Search for the cell housing the specified text and yield its [x, y] center coordinate. 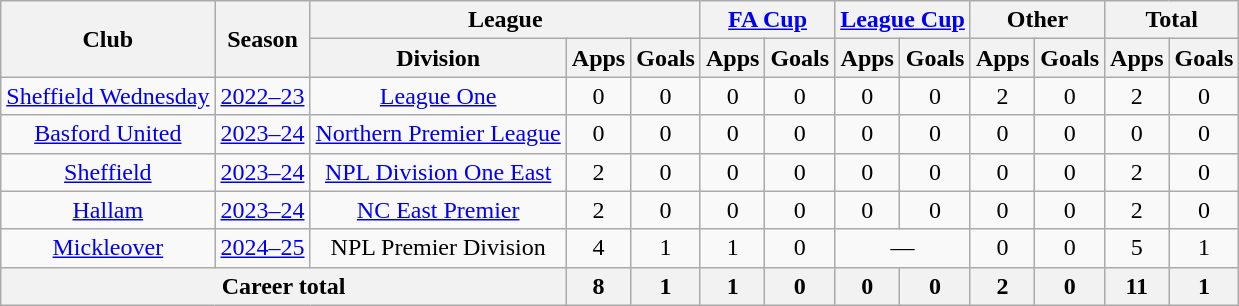
4 [598, 248]
Total [1172, 20]
Career total [284, 286]
2022–23 [262, 96]
Sheffield [108, 172]
League Cup [903, 20]
Other [1037, 20]
League [505, 20]
5 [1137, 248]
8 [598, 286]
Division [438, 58]
Season [262, 39]
Hallam [108, 210]
NPL Division One East [438, 172]
11 [1137, 286]
NPL Premier Division [438, 248]
NC East Premier [438, 210]
Mickleover [108, 248]
— [903, 248]
FA Cup [767, 20]
Basford United [108, 134]
League One [438, 96]
Sheffield Wednesday [108, 96]
Northern Premier League [438, 134]
Club [108, 39]
2024–25 [262, 248]
